Detect which cell encompasses the target text, then output its (x, y) center coordinate. 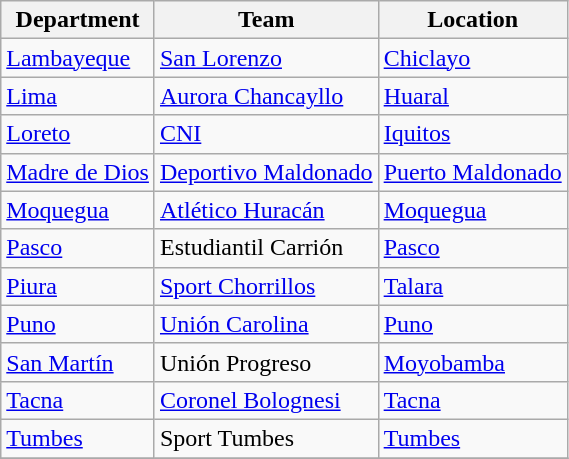
Team (266, 20)
Lambayeque (78, 58)
Coronel Bolognesi (266, 400)
Loreto (78, 134)
Estudiantil Carrión (266, 248)
Talara (472, 286)
Sport Chorrillos (266, 286)
CNI (266, 134)
Puerto Maldonado (472, 172)
Lima (78, 96)
Madre de Dios (78, 172)
San Martín (78, 362)
Unión Carolina (266, 324)
Chiclayo (472, 58)
Deportivo Maldonado (266, 172)
Huaral (472, 96)
Department (78, 20)
Unión Progreso (266, 362)
Aurora Chancayllo (266, 96)
Atlético Huracán (266, 210)
Location (472, 20)
Moyobamba (472, 362)
Sport Tumbes (266, 438)
San Lorenzo (266, 58)
Piura (78, 286)
Iquitos (472, 134)
